Pinpoint the cell where the given text exists, returning its [X, Y] midpoint coordinate. 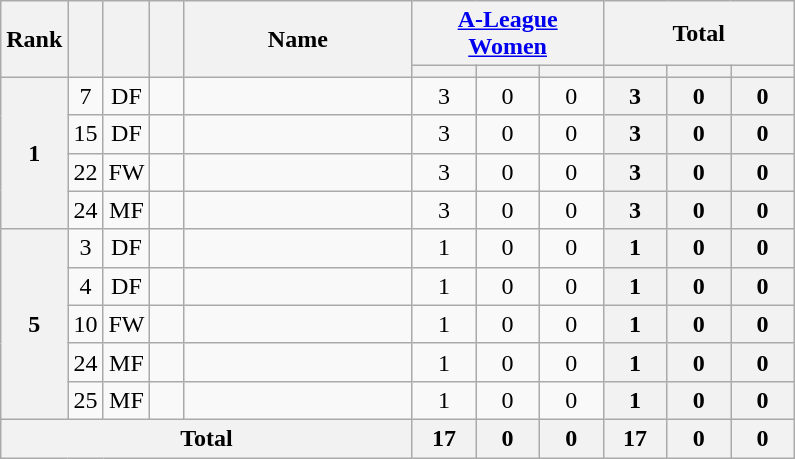
7 [86, 96]
Name [298, 39]
Rank [34, 39]
25 [86, 400]
22 [86, 172]
A-League Women [508, 34]
4 [86, 286]
15 [86, 134]
10 [86, 324]
5 [34, 324]
